Return (x, y) of the center of cell containing provided text 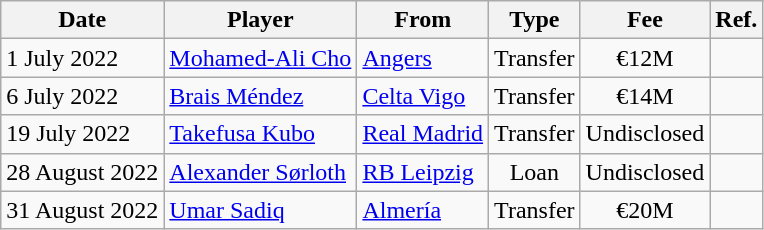
Alexander Sørloth (260, 172)
Takefusa Kubo (260, 134)
Brais Méndez (260, 96)
Loan (535, 172)
Fee (645, 20)
RB Leipzig (423, 172)
Ref. (736, 20)
Celta Vigo (423, 96)
1 July 2022 (82, 58)
Real Madrid (423, 134)
€20M (645, 210)
28 August 2022 (82, 172)
€12M (645, 58)
Date (82, 20)
Mohamed-Ali Cho (260, 58)
Player (260, 20)
Almería (423, 210)
19 July 2022 (82, 134)
From (423, 20)
Angers (423, 58)
Umar Sadiq (260, 210)
31 August 2022 (82, 210)
€14M (645, 96)
Type (535, 20)
6 July 2022 (82, 96)
